Return the (x, y) coordinate for the center point of the cell that contains the specified text.  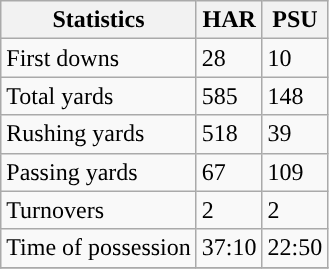
Turnovers (99, 210)
67 (229, 172)
148 (295, 96)
39 (295, 134)
Passing yards (99, 172)
10 (295, 58)
37:10 (229, 248)
HAR (229, 20)
PSU (295, 20)
22:50 (295, 248)
518 (229, 134)
Time of possession (99, 248)
Statistics (99, 20)
28 (229, 58)
First downs (99, 58)
585 (229, 96)
Rushing yards (99, 134)
109 (295, 172)
Total yards (99, 96)
